Provide the [X, Y] coordinate of the cell's center where the given text is located.  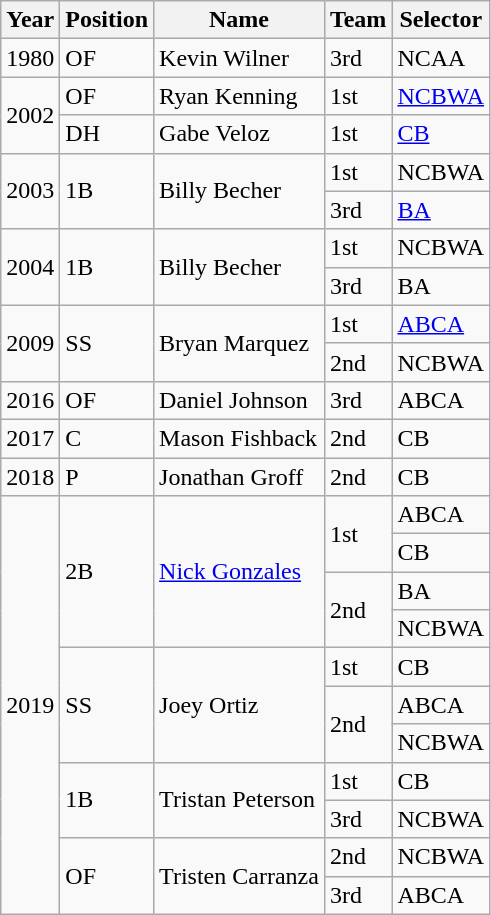
C [107, 438]
2002 [30, 115]
2B [107, 572]
DH [107, 134]
Tristan Peterson [240, 800]
Year [30, 20]
2018 [30, 477]
2019 [30, 706]
Jonathan Groff [240, 477]
Bryan Marquez [240, 343]
Joey Ortiz [240, 705]
Kevin Wilner [240, 58]
Mason Fishback [240, 438]
2003 [30, 191]
Name [240, 20]
P [107, 477]
2016 [30, 400]
Nick Gonzales [240, 572]
2004 [30, 267]
Position [107, 20]
NCAA [441, 58]
2009 [30, 343]
Ryan Kenning [240, 96]
Daniel Johnson [240, 400]
Selector [441, 20]
2017 [30, 438]
Tristen Carranza [240, 876]
1980 [30, 58]
Gabe Veloz [240, 134]
Team [358, 20]
